Pinpoint the cell where the given text exists, returning its (X, Y) midpoint coordinate. 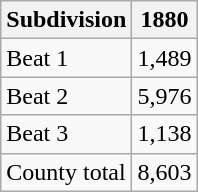
1880 (164, 20)
1,489 (164, 58)
Beat 2 (66, 96)
Subdivision (66, 20)
Beat 3 (66, 134)
1,138 (164, 134)
5,976 (164, 96)
8,603 (164, 172)
County total (66, 172)
Beat 1 (66, 58)
